Return the (X, Y) coordinate for the center point of the cell that contains the specified text.  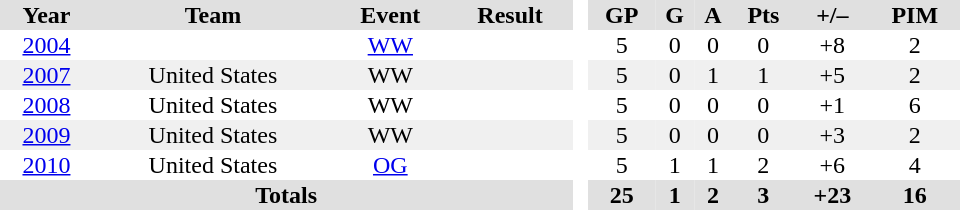
+6 (832, 165)
+3 (832, 135)
GP (622, 15)
Team (213, 15)
Year (46, 15)
+5 (832, 75)
Totals (286, 195)
+23 (832, 195)
2010 (46, 165)
2009 (46, 135)
2008 (46, 105)
A (712, 15)
Event (390, 15)
G (675, 15)
Result (510, 15)
3 (763, 195)
+/– (832, 15)
Pts (763, 15)
OG (390, 165)
2004 (46, 45)
4 (914, 165)
2007 (46, 75)
PIM (914, 15)
6 (914, 105)
16 (914, 195)
+1 (832, 105)
+8 (832, 45)
25 (622, 195)
